Search for the cell housing the specified text and yield its (x, y) center coordinate. 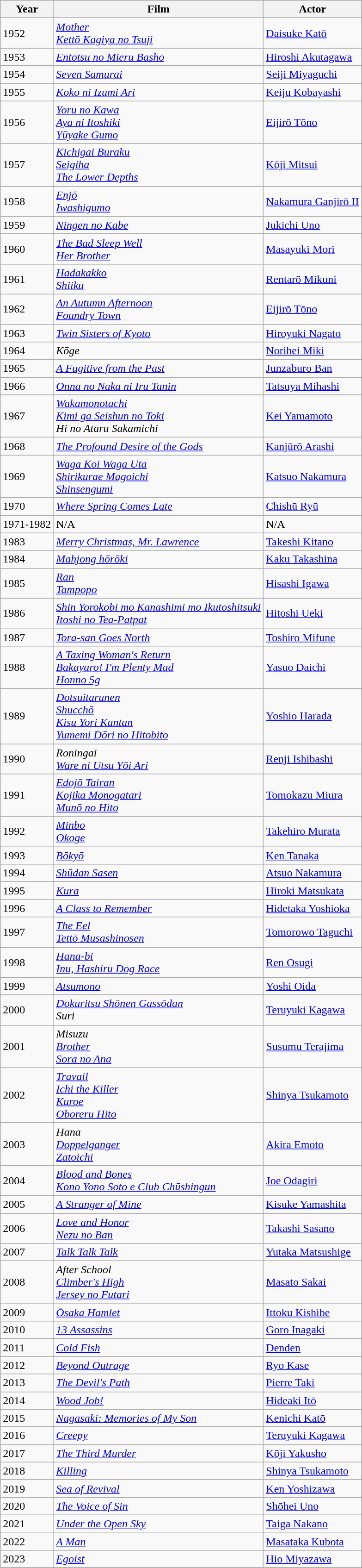
Film (159, 9)
Shin Yorokobi mo Kanashimi mo IkutoshitsukiItoshi no Tea-Patpat (159, 613)
MinboOkoge (159, 831)
The Profound Desire of the Gods (159, 446)
1969 (27, 476)
Cold Fish (159, 1348)
Kisuke Yamashita (313, 1204)
1985 (27, 583)
1984 (27, 559)
Akira Emoto (313, 1144)
Taiga Nakano (313, 1524)
1991 (27, 795)
1962 (27, 309)
Bōkyō (159, 856)
Katsuo Nakamura (313, 476)
Hiroki Matsukata (313, 891)
1994 (27, 873)
Kōji Mitsui (313, 165)
Talk Talk Talk (159, 1252)
2022 (27, 1541)
2014 (27, 1400)
Nakamura Ganjirō II (313, 201)
HanaDoppelgangerZatoichi (159, 1144)
2013 (27, 1383)
2002 (27, 1095)
Shūdan Sasen (159, 873)
1959 (27, 225)
Masataka Kubota (313, 1541)
A Stranger of Mine (159, 1204)
MisuzuBrotherSora no Ana (159, 1046)
Mahjong hōrōki (159, 559)
2003 (27, 1144)
Takehiro Murata (313, 831)
Ken Tanaka (313, 856)
1986 (27, 613)
Yoshi Oida (313, 986)
Yasuo Daichi (313, 667)
Blood and BonesKono Yono Soto e Club Chūshingun (159, 1181)
2015 (27, 1418)
1998 (27, 962)
Tatsuya Mihashi (313, 386)
2019 (27, 1488)
Ningen no Kabe (159, 225)
Hio Miyazawa (313, 1559)
Atsuo Nakamura (313, 873)
Takashi Sasano (313, 1228)
Ōsaka Hamlet (159, 1312)
Norihei Miki (313, 351)
Hitoshi Ueki (313, 613)
1997 (27, 932)
Ken Yoshizawa (313, 1488)
Where Spring Comes Late (159, 506)
TravailIchi the KillerKuroeOboreru Hito (159, 1095)
Jukichi Uno (313, 225)
The EelTettō Musashinosen (159, 932)
Hana-biInu, Hashiru Dog Race (159, 962)
After SchoolClimber's HighJersey no Futari (159, 1282)
Atsumono (159, 986)
Denden (313, 1348)
A Fugitive from the Past (159, 369)
Hisashi Igawa (313, 583)
1988 (27, 667)
1970 (27, 506)
Yoru no KawaAya ni ItoshikiYūyake Gumo (159, 122)
13 Assassins (159, 1330)
1971-1982 (27, 524)
Actor (313, 9)
Kanjūrō Arashi (313, 446)
Tomokazu Miura (313, 795)
WakamonotachiKimi ga Seishun no TokiHi no Ataru Sakamichi (159, 416)
Edojō TairanKojika MonogatariMunō no Hito (159, 795)
Toshiro Mifune (313, 637)
Takeshi Kitano (313, 542)
Twin Sisters of Kyoto (159, 333)
RanTampopo (159, 583)
2004 (27, 1181)
2018 (27, 1471)
An Autumn AfternoonFoundry Town (159, 309)
Onna no Naka ni Iru Tanin (159, 386)
Kichigai BurakuSeigihaThe Lower Depths (159, 165)
Killing (159, 1471)
Waga Koi Waga UtaShirikurae MagoichiShinsengumi (159, 476)
2007 (27, 1252)
Masato Sakai (313, 1282)
2008 (27, 1282)
Nagasaki: Memories of My Son (159, 1418)
1989 (27, 716)
1956 (27, 122)
1987 (27, 637)
The Devil's Path (159, 1383)
EnjōIwashigumo (159, 201)
2011 (27, 1348)
1990 (27, 758)
Ren Osugi (313, 962)
Wood Job! (159, 1400)
Kōji Yakusho (313, 1453)
Renji Ishibashi (313, 758)
2017 (27, 1453)
2006 (27, 1228)
1992 (27, 831)
Hiroshi Akutagawa (313, 57)
Year (27, 9)
Susumu Terajima (313, 1046)
Goro Inagaki (313, 1330)
MotherKettō Kagiya no Tsuji (159, 33)
DotsuitarunenShucchōKisu Yori KantanYumemi Dōri no Hitobito (159, 716)
Pierre Taki (313, 1383)
1963 (27, 333)
Creepy (159, 1436)
2016 (27, 1436)
1968 (27, 446)
Ittoku Kishibe (313, 1312)
Koko ni Izumi Ari (159, 92)
1995 (27, 891)
Seiji Miyaguchi (313, 75)
Daisuke Katō (313, 33)
1965 (27, 369)
Shōhei Uno (313, 1506)
2023 (27, 1559)
Keiju Kobayashi (313, 92)
The Voice of Sin (159, 1506)
1996 (27, 908)
2020 (27, 1506)
1964 (27, 351)
1966 (27, 386)
Love and HonorNezu no Ban (159, 1228)
Egoist (159, 1559)
1954 (27, 75)
Yoshio Harada (313, 716)
Hidetaka Yoshioka (313, 908)
A Taxing Woman's ReturnBakayaro! I'm Plenty MadHonno 5g (159, 667)
1967 (27, 416)
The Bad Sleep WellHer Brother (159, 249)
1953 (27, 57)
2021 (27, 1524)
2001 (27, 1046)
Kaku Takashina (313, 559)
Kōge (159, 351)
Sea of Revival (159, 1488)
Junzaburo Ban (313, 369)
A Class to Remember (159, 908)
2000 (27, 1010)
Hiroyuki Nagato (313, 333)
Under the Open Sky (159, 1524)
2012 (27, 1365)
1961 (27, 279)
1960 (27, 249)
Kenichi Katō (313, 1418)
2005 (27, 1204)
Rentarō Mikuni (313, 279)
2009 (27, 1312)
Kura (159, 891)
Tomorowo Taguchi (313, 932)
1993 (27, 856)
1983 (27, 542)
Dokuritsu Shōnen GassōdanSuri (159, 1010)
HadakakkoShiiku (159, 279)
1952 (27, 33)
Tora-san Goes North (159, 637)
Kei Yamamoto (313, 416)
Yutaka Matsushige (313, 1252)
The Third Murder (159, 1453)
Masayuki Mori (313, 249)
1958 (27, 201)
RoningaiWare ni Utsu Yōi Ari (159, 758)
Joe Odagiri (313, 1181)
Hideaki Itō (313, 1400)
Chishū Ryū (313, 506)
Entotsu no Mieru Basho (159, 57)
A Man (159, 1541)
Merry Christmas, Mr. Lawrence (159, 542)
2010 (27, 1330)
Beyond Outrage (159, 1365)
1999 (27, 986)
1955 (27, 92)
1957 (27, 165)
Seven Samurai (159, 75)
Ryo Kase (313, 1365)
